Determine the [x, y] coordinate at the center of the cell enclosing the given text.  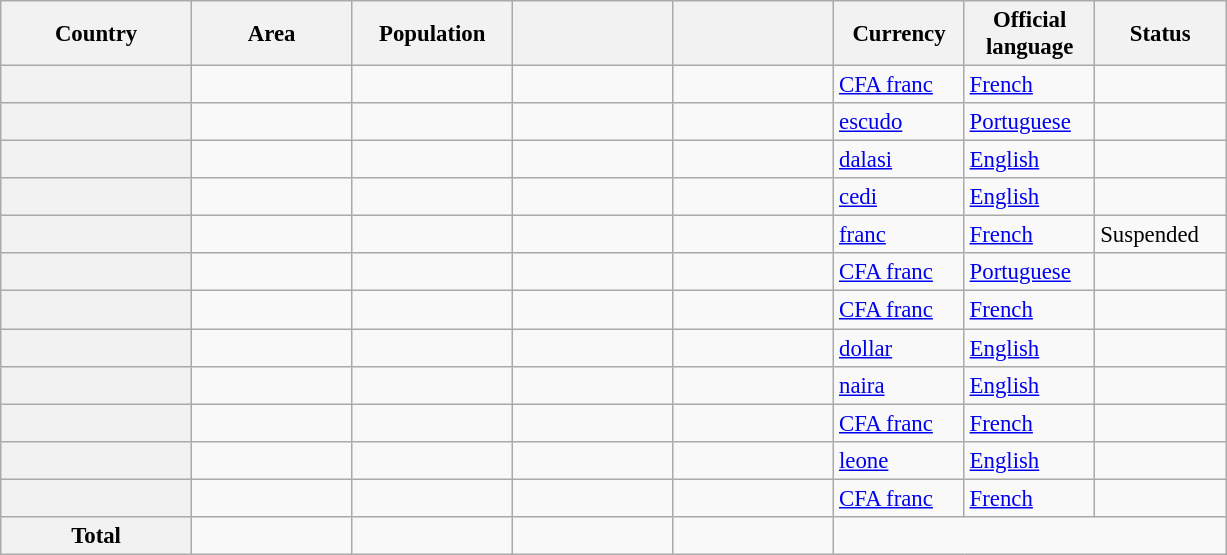
Total [96, 536]
dalasi [900, 160]
escudo [900, 122]
Country [96, 34]
Status [1160, 34]
Officiallanguage [1030, 34]
Suspended [1160, 235]
franc [900, 235]
Currency [900, 34]
cedi [900, 197]
dollar [900, 348]
Area [272, 34]
leone [900, 460]
naira [900, 385]
Population [432, 34]
